Capture the cell that displays the provided text and extract its (X, Y) central coordinate. 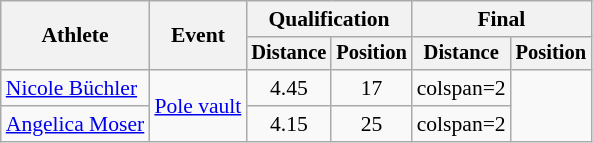
Angelica Moser (76, 124)
Athlete (76, 36)
17 (371, 88)
4.45 (288, 88)
25 (371, 124)
Final (502, 19)
4.15 (288, 124)
Pole vault (198, 106)
Nicole Büchler (76, 88)
Event (198, 36)
Qualification (328, 19)
